Find where the given text appears and provide that cell's center as [x, y] coordinate. 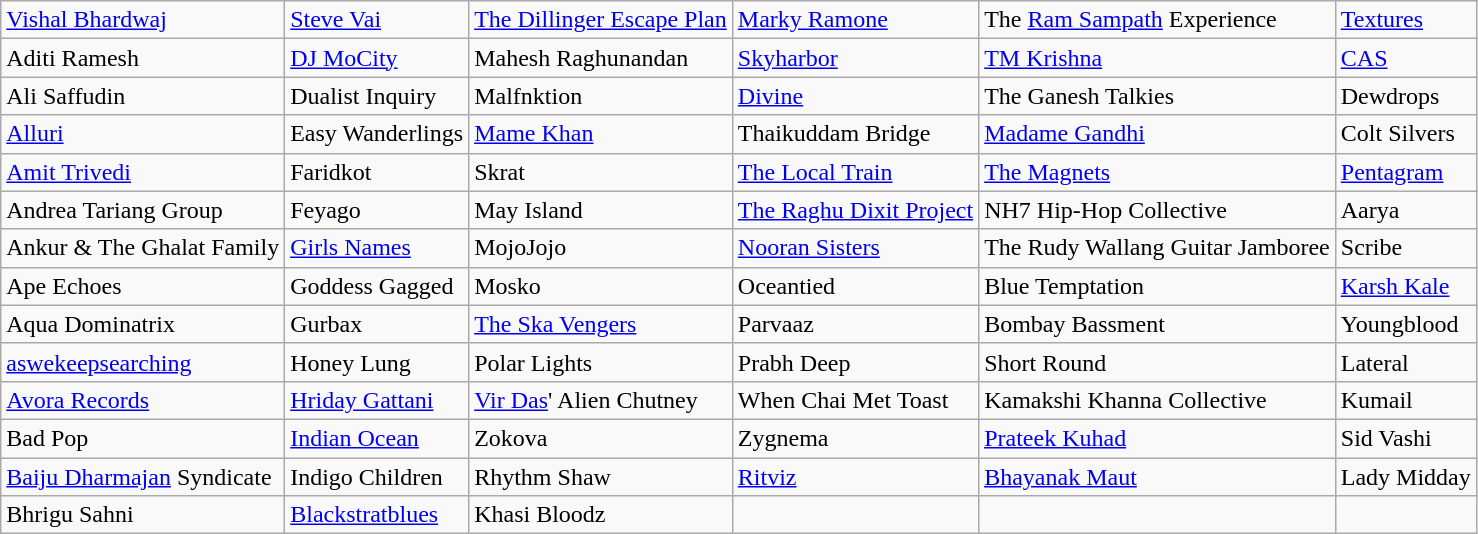
Ankur & The Ghalat Family [143, 248]
The Ska Vengers [601, 324]
The Ganesh Talkies [1158, 96]
Kumail [1406, 400]
Mahesh Raghunandan [601, 58]
Polar Lights [601, 362]
Divine [855, 96]
Blackstratblues [377, 515]
Feyago [377, 210]
Andrea Tariang Group [143, 210]
Hriday Gattani [377, 400]
Youngblood [1406, 324]
Skrat [601, 172]
Gurbax [377, 324]
Ali Saffudin [143, 96]
The Raghu Dixit Project [855, 210]
Baiju Dharmajan Syndicate [143, 477]
Amit Trivedi [143, 172]
Girls Names [377, 248]
Pentagram [1406, 172]
When Chai Met Toast [855, 400]
Vishal Bhardwaj [143, 20]
Aarya [1406, 210]
Aqua Dominatrix [143, 324]
Avora Records [143, 400]
Blue Temptation [1158, 286]
Lady Midday [1406, 477]
Easy Wanderlings [377, 134]
Prabh Deep [855, 362]
Bombay Bassment [1158, 324]
May Island [601, 210]
Marky Ramone [855, 20]
The Ram Sampath Experience [1158, 20]
Khasi Bloodz [601, 515]
Indian Ocean [377, 438]
Karsh Kale [1406, 286]
Goddess Gagged [377, 286]
Scribe [1406, 248]
Lateral [1406, 362]
Honey Lung [377, 362]
Zokova [601, 438]
Skyharbor [855, 58]
Zygnema [855, 438]
Colt Silvers [1406, 134]
Kamakshi Khanna Collective [1158, 400]
Mame Khan [601, 134]
CAS [1406, 58]
Ritviz [855, 477]
TM Krishna [1158, 58]
Faridkot [377, 172]
The Local Train [855, 172]
Steve Vai [377, 20]
Dewdrops [1406, 96]
Nooran Sisters [855, 248]
Bhrigu Sahni [143, 515]
The Magnets [1158, 172]
Mosko [601, 286]
Ape Echoes [143, 286]
NH7 Hip-Hop Collective [1158, 210]
Sid Vashi [1406, 438]
Thaikuddam Bridge [855, 134]
Oceantied [855, 286]
MojoJojo [601, 248]
Rhythm Shaw [601, 477]
Short Round [1158, 362]
Alluri [143, 134]
Parvaaz [855, 324]
Prateek Kuhad [1158, 438]
Textures [1406, 20]
Bad Pop [143, 438]
Vir Das' Alien Chutney [601, 400]
Indigo Children [377, 477]
Bhayanak Maut [1158, 477]
Aditi Ramesh [143, 58]
DJ MoCity [377, 58]
The Dillinger Escape Plan [601, 20]
The Rudy Wallang Guitar Jamboree [1158, 248]
Madame Gandhi [1158, 134]
aswekeepsearching [143, 362]
Malfnktion [601, 96]
Dualist Inquiry [377, 96]
